Locate the cell with the specified text and output its (x, y) center coordinate. 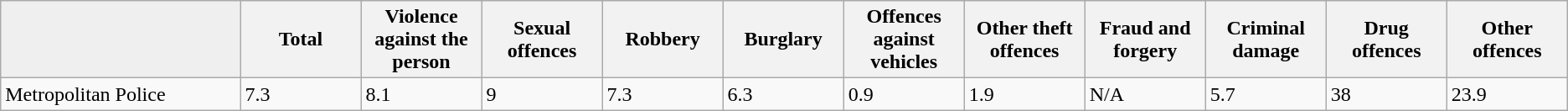
1.9 (1024, 94)
9 (542, 94)
38 (1386, 94)
Metropolitan Police (121, 94)
Robbery (663, 40)
6.3 (783, 94)
N/A (1145, 94)
Total (301, 40)
Other offences (1507, 40)
0.9 (904, 94)
23.9 (1507, 94)
Fraud and forgery (1145, 40)
Offences against vehicles (904, 40)
Criminal damage (1266, 40)
Other theft offences (1024, 40)
Burglary (783, 40)
Violence against the person (421, 40)
Sexual offences (542, 40)
5.7 (1266, 94)
Drug offences (1386, 40)
8.1 (421, 94)
